For the text-containing cell, return its midpoint in (x, y) coordinate format. 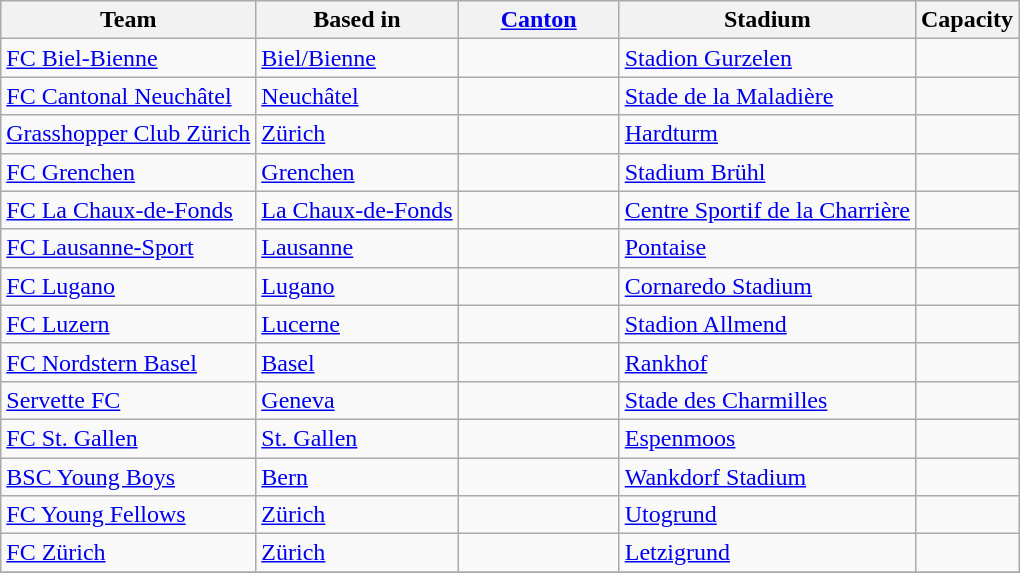
FC Grenchen (128, 172)
Capacity (966, 20)
Grasshopper Club Zürich (128, 134)
St. Gallen (357, 438)
Geneva (357, 400)
FC Young Fellows (128, 515)
FC Cantonal Neuchâtel (128, 96)
Team (128, 20)
Utogrund (767, 515)
Neuchâtel (357, 96)
BSC Young Boys (128, 477)
Centre Sportif de la Charrière (767, 210)
Hardturm (767, 134)
Stade de la Maladière (767, 96)
FC Biel-Bienne (128, 58)
Servette FC (128, 400)
Lugano (357, 286)
Letzigrund (767, 553)
Espenmoos (767, 438)
FC Lugano (128, 286)
Lausanne (357, 248)
Wankdorf Stadium (767, 477)
Biel/Bienne (357, 58)
Bern (357, 477)
FC Zürich (128, 553)
FC St. Gallen (128, 438)
Basel (357, 362)
Stadion Allmend (767, 324)
Stadium Brühl (767, 172)
Cornaredo Stadium (767, 286)
Grenchen (357, 172)
Pontaise (767, 248)
Based in (357, 20)
Lucerne (357, 324)
Rankhof (767, 362)
FC La Chaux-de-Fonds (128, 210)
Stadium (767, 20)
Stadion Gurzelen (767, 58)
Canton (538, 20)
FC Nordstern Basel (128, 362)
FC Luzern (128, 324)
FC Lausanne-Sport (128, 248)
La Chaux-de-Fonds (357, 210)
Stade des Charmilles (767, 400)
